Return the [x, y] coordinate for the center point of the cell that contains the specified text.  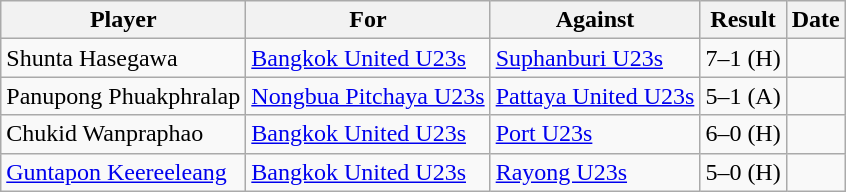
5–1 (A) [743, 96]
5–0 (H) [743, 172]
Shunta Hasegawa [124, 58]
Against [595, 20]
For [368, 20]
Nongbua Pitchaya U23s [368, 96]
Guntapon Keereeleang [124, 172]
Date [816, 20]
7–1 (H) [743, 58]
Pattaya United U23s [595, 96]
Panupong Phuakphralap [124, 96]
Chukid Wanpraphao [124, 134]
Result [743, 20]
Suphanburi U23s [595, 58]
Port U23s [595, 134]
6–0 (H) [743, 134]
Rayong U23s [595, 172]
Player [124, 20]
